Determine the [X, Y] coordinate at the center of the cell enclosing the given text.  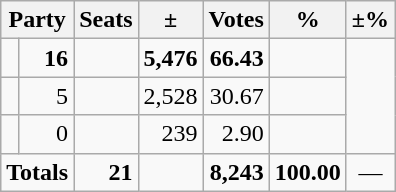
Seats [106, 20]
2,528 [170, 96]
30.67 [236, 96]
% [308, 20]
2.90 [236, 134]
100.00 [308, 172]
— [370, 172]
± [170, 20]
5,476 [170, 58]
66.43 [236, 58]
21 [106, 172]
±% [370, 20]
5 [46, 96]
Party [38, 20]
Votes [236, 20]
Totals [38, 172]
8,243 [236, 172]
0 [46, 134]
16 [46, 58]
239 [170, 134]
